Extract the [x, y] coordinate from the center of the cell holding the provided text.  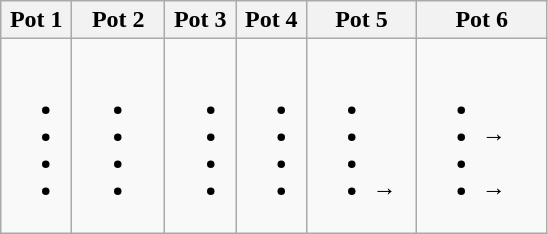
Pot 3 [200, 20]
Pot 2 [118, 20]
Pot 1 [36, 20]
Pot 4 [272, 20]
→ [362, 136]
Pot 5 [362, 20]
Pot 6 [482, 20]
→ → [482, 136]
